Capture the cell that displays the provided text and extract its [x, y] central coordinate. 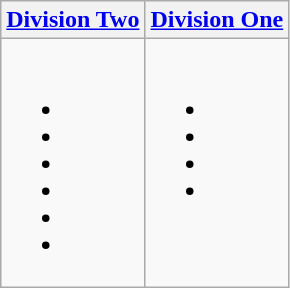
Division One [217, 20]
Division Two [73, 20]
